Find where the given text appears and provide that cell's center as [x, y] coordinate. 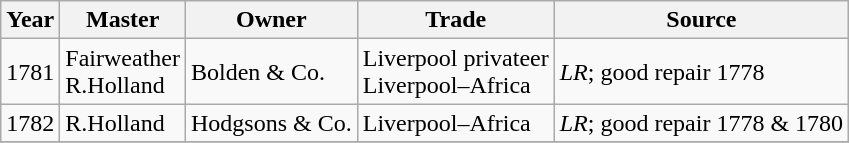
LR; good repair 1778 & 1780 [701, 123]
Source [701, 20]
Bolden & Co. [271, 72]
1782 [30, 123]
Hodgsons & Co. [271, 123]
1781 [30, 72]
FairweatherR.Holland [123, 72]
Liverpool–Africa [456, 123]
Master [123, 20]
LR; good repair 1778 [701, 72]
Liverpool privateerLiverpool–Africa [456, 72]
Owner [271, 20]
Trade [456, 20]
R.Holland [123, 123]
Year [30, 20]
